Return the [X, Y] coordinate for the center point of the cell that contains the specified text.  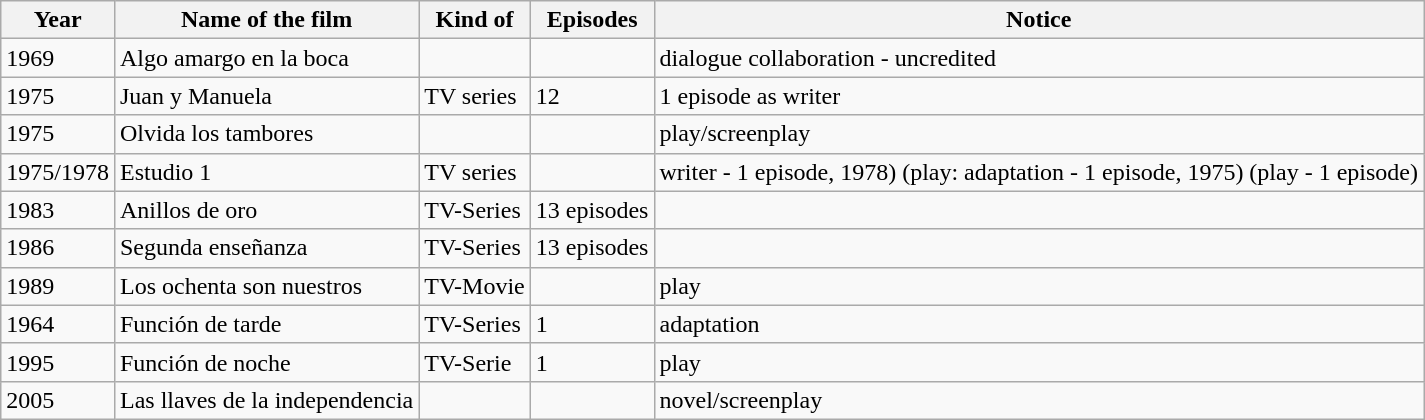
Notice [1039, 20]
Algo amargo en la boca [266, 58]
Segunda enseñanza [266, 248]
1995 [58, 362]
1986 [58, 248]
1964 [58, 324]
1975/1978 [58, 172]
play/screenplay [1039, 134]
Kind of [475, 20]
TV-Movie [475, 286]
Year [58, 20]
adaptation [1039, 324]
1 episode as writer [1039, 96]
Juan y Manuela [266, 96]
1989 [58, 286]
TV-Serie [475, 362]
Función de tarde [266, 324]
12 [592, 96]
Olvida los tambores [266, 134]
Las llaves de la independencia [266, 400]
Los ochenta son nuestros [266, 286]
Episodes [592, 20]
Función de noche [266, 362]
1969 [58, 58]
writer - 1 episode, 1978) (play: adaptation - 1 episode, 1975) (play - 1 episode) [1039, 172]
novel/screenplay [1039, 400]
Anillos de oro [266, 210]
Estudio 1 [266, 172]
1983 [58, 210]
dialogue collaboration - uncredited [1039, 58]
Name of the film [266, 20]
2005 [58, 400]
